Capture the cell that displays the provided text and extract its (x, y) central coordinate. 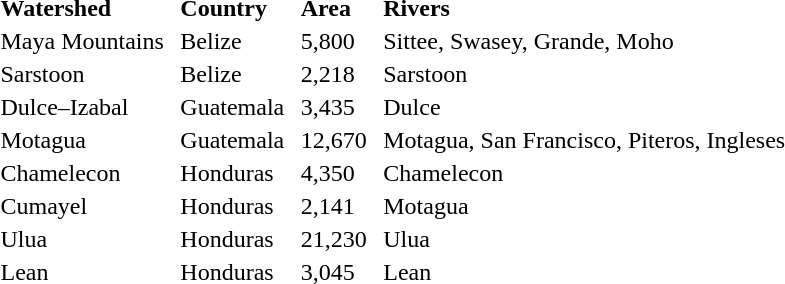
2,218 (329, 74)
21,230 (329, 239)
3,435 (329, 107)
12,670 (329, 140)
2,141 (329, 206)
4,350 (329, 173)
5,800 (329, 41)
